Identify which cell holds the provided text, then report its [x, y] central coordinate. 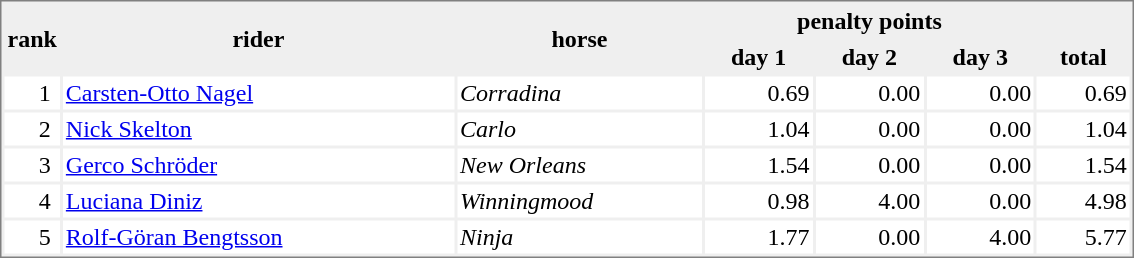
1 [32, 92]
Corradina [580, 92]
day 2 [870, 56]
Winningmood [580, 200]
3 [32, 164]
horse [580, 38]
rank [32, 38]
Ninja [580, 236]
5.77 [1084, 236]
New Orleans [580, 164]
Nick Skelton [258, 128]
Gerco Schröder [258, 164]
total [1084, 56]
4.98 [1084, 200]
Rolf-Göran Bengtsson [258, 236]
Carsten-Otto Nagel [258, 92]
2 [32, 128]
rider [258, 38]
day 3 [980, 56]
4 [32, 200]
1.77 [759, 236]
day 1 [759, 56]
Carlo [580, 128]
Luciana Diniz [258, 200]
0.98 [759, 200]
penalty points [870, 20]
5 [32, 236]
